Output the (x, y) coordinate of the center of the cell containing the given text.  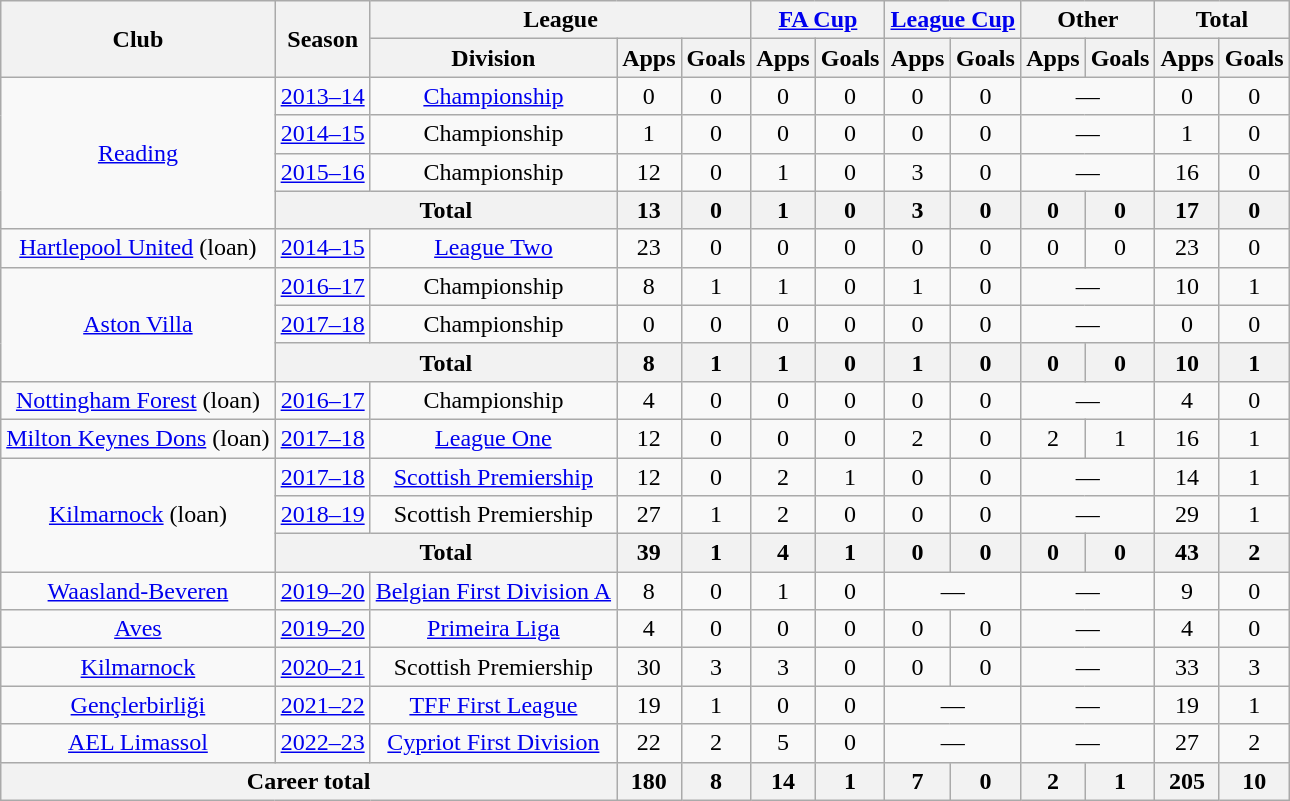
33 (1187, 667)
Cypriot First Division (493, 743)
Reading (138, 153)
Aves (138, 629)
2018–19 (322, 515)
29 (1187, 515)
22 (649, 743)
Division (493, 58)
2020–21 (322, 667)
League (560, 20)
TFF First League (493, 705)
Kilmarnock (138, 667)
2013–14 (322, 96)
League Two (493, 248)
Belgian First Division A (493, 591)
39 (649, 553)
205 (1187, 781)
13 (649, 210)
Primeira Liga (493, 629)
Season (322, 39)
7 (918, 781)
2015–16 (322, 172)
League Cup (953, 20)
9 (1187, 591)
Hartlepool United (loan) (138, 248)
180 (649, 781)
League One (493, 438)
AEL Limassol (138, 743)
Kilmarnock (loan) (138, 515)
2021–22 (322, 705)
Gençlerbirliği (138, 705)
Milton Keynes Dons (loan) (138, 438)
5 (783, 743)
FA Cup (818, 20)
Aston Villa (138, 324)
17 (1187, 210)
43 (1187, 553)
Career total (309, 781)
Nottingham Forest (loan) (138, 400)
Waasland-Beveren (138, 591)
Other (1088, 20)
2022–23 (322, 743)
30 (649, 667)
Club (138, 39)
